Capture the cell that displays the provided text and extract its (x, y) central coordinate. 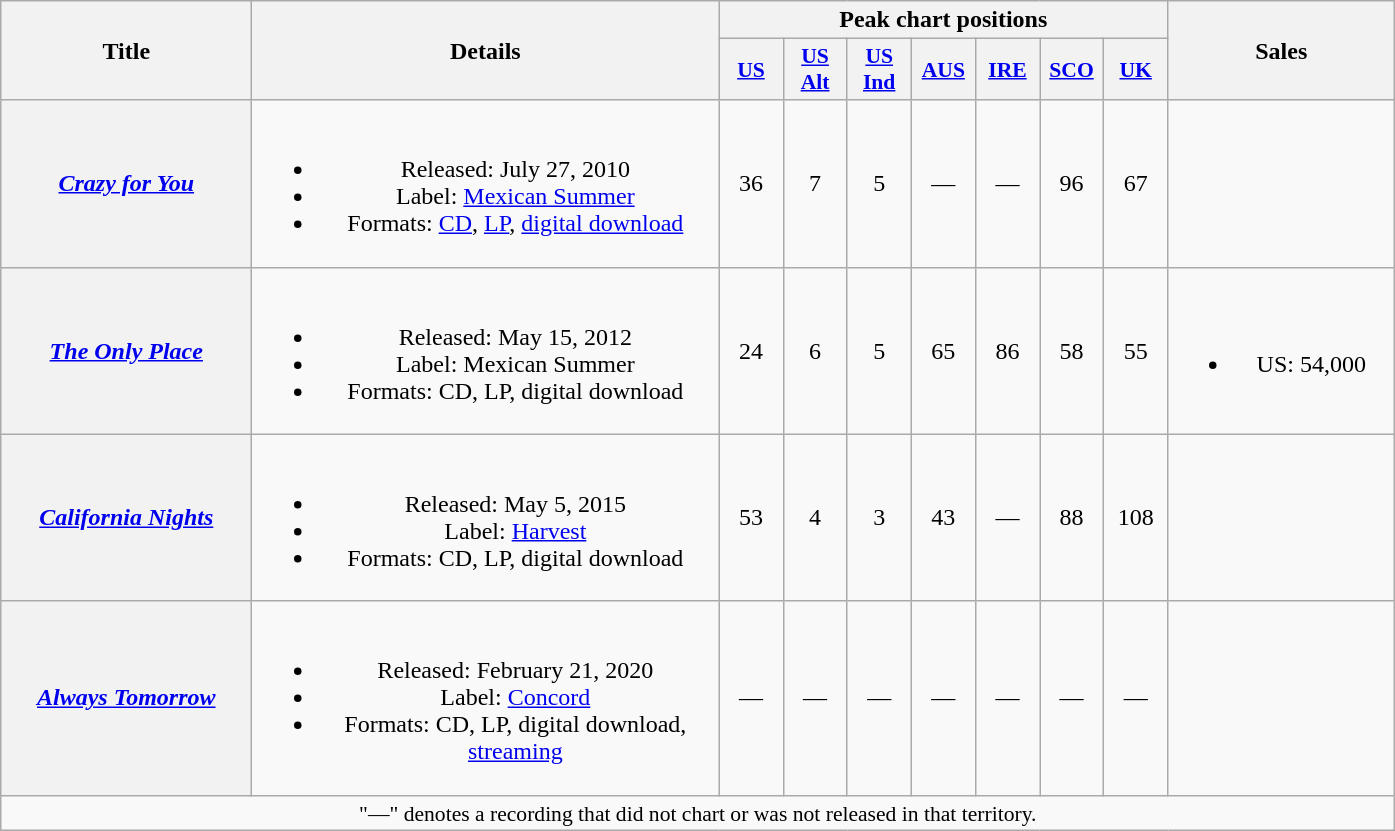
4 (815, 518)
58 (1072, 350)
US Alt (815, 70)
SCO (1072, 70)
86 (1007, 350)
IRE (1007, 70)
Title (126, 50)
UK (1136, 70)
Sales (1282, 50)
Peak chart positions (944, 20)
88 (1072, 518)
Crazy for You (126, 184)
Released: February 21, 2020Label: ConcordFormats: CD, LP, digital download, streaming (486, 698)
7 (815, 184)
Released: July 27, 2010Label: Mexican SummerFormats: CD, LP, digital download (486, 184)
65 (943, 350)
Released: May 5, 2015Label: HarvestFormats: CD, LP, digital download (486, 518)
3 (879, 518)
US (751, 70)
53 (751, 518)
Details (486, 50)
Always Tomorrow (126, 698)
36 (751, 184)
108 (1136, 518)
Released: May 15, 2012Label: Mexican SummerFormats: CD, LP, digital download (486, 350)
67 (1136, 184)
43 (943, 518)
US Ind (879, 70)
6 (815, 350)
"—" denotes a recording that did not chart or was not released in that territory. (698, 813)
96 (1072, 184)
California Nights (126, 518)
US: 54,000 (1282, 350)
AUS (943, 70)
55 (1136, 350)
24 (751, 350)
The Only Place (126, 350)
